Output the (X, Y) coordinate of the center of the cell containing the given text.  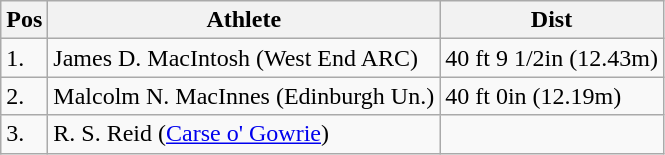
40 ft 9 1/2in (12.43m) (552, 58)
R. S. Reid (Carse o' Gowrie) (244, 134)
1. (24, 58)
2. (24, 96)
Pos (24, 20)
Athlete (244, 20)
James D. MacIntosh (West End ARC) (244, 58)
3. (24, 134)
Malcolm N. MacInnes (Edinburgh Un.) (244, 96)
40 ft 0in (12.19m) (552, 96)
Dist (552, 20)
